Detect which cell encompasses the target text, then output its [X, Y] center coordinate. 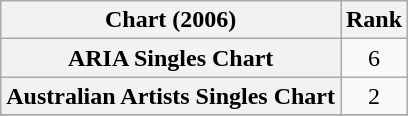
Rank [374, 20]
ARIA Singles Chart [171, 58]
Australian Artists Singles Chart [171, 96]
6 [374, 58]
Chart (2006) [171, 20]
2 [374, 96]
